Extract the (X, Y) coordinate from the center of the cell holding the provided text.  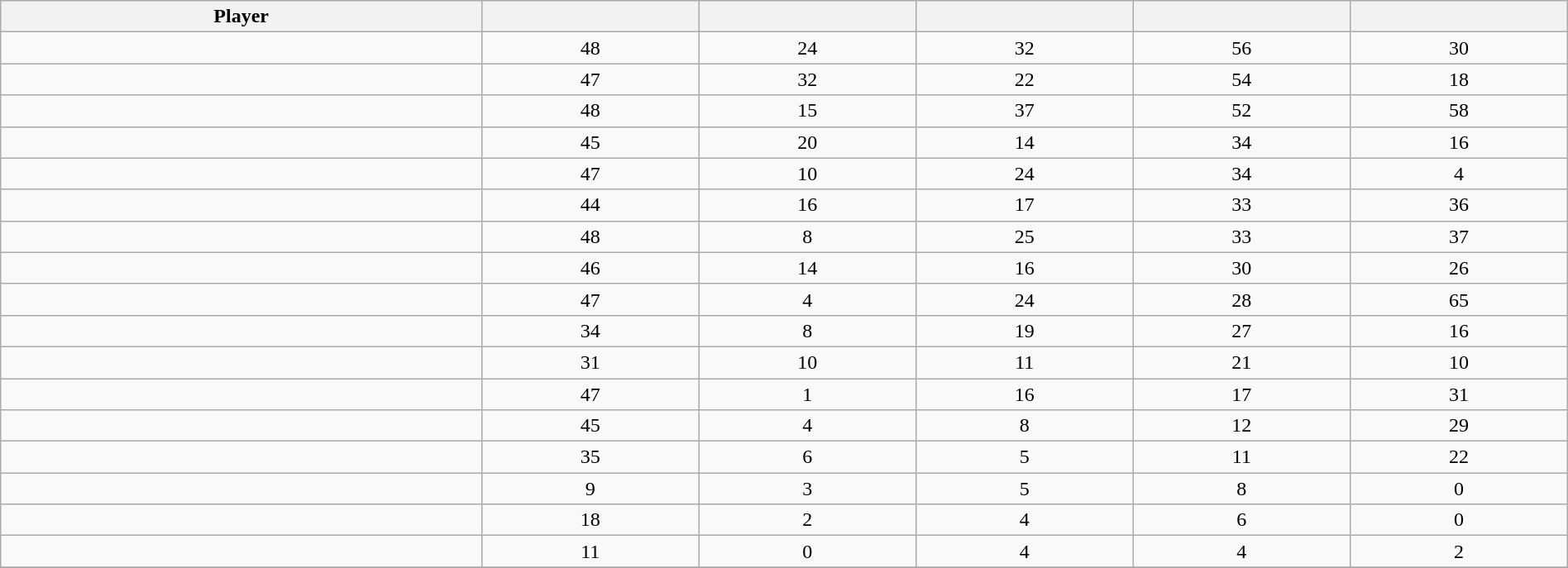
21 (1242, 362)
56 (1242, 48)
1 (807, 394)
28 (1242, 299)
35 (590, 457)
12 (1242, 426)
19 (1025, 331)
58 (1459, 111)
9 (590, 489)
Player (241, 17)
54 (1242, 79)
25 (1025, 236)
3 (807, 489)
29 (1459, 426)
20 (807, 142)
15 (807, 111)
46 (590, 268)
44 (590, 205)
52 (1242, 111)
26 (1459, 268)
65 (1459, 299)
36 (1459, 205)
27 (1242, 331)
